Extract the (x, y) coordinate from the center of the cell holding the provided text.  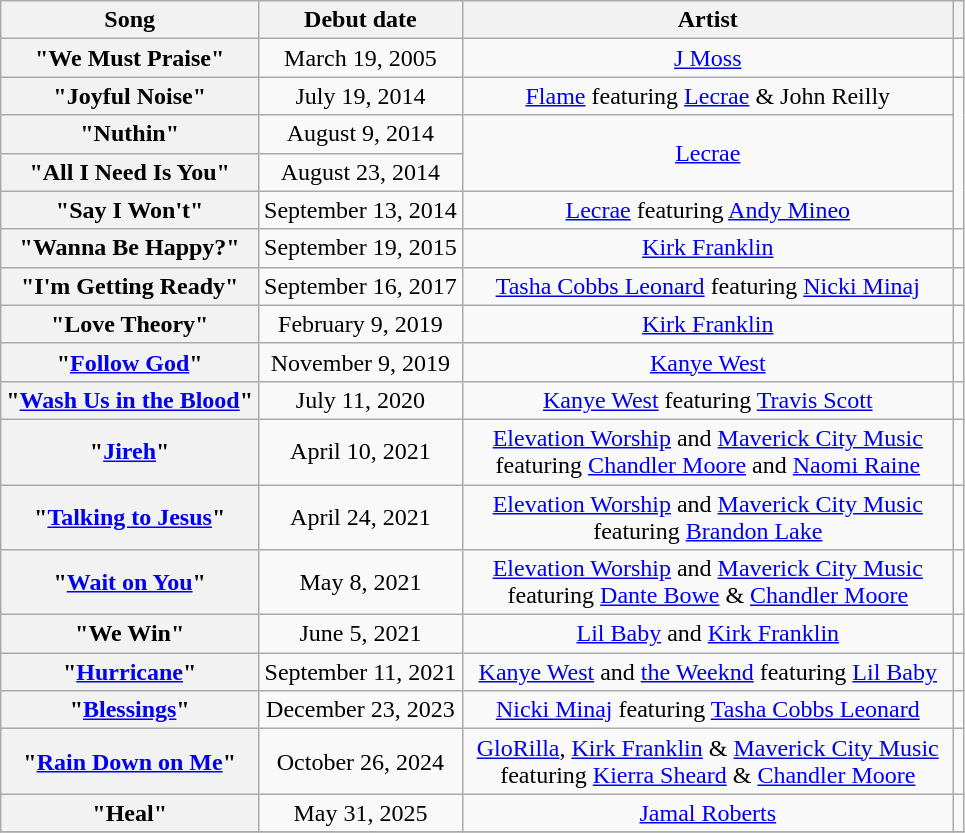
September 19, 2015 (361, 248)
Lecrae featuring Andy Mineo (708, 210)
April 24, 2021 (361, 516)
Elevation Worship and Maverick City Music featuring Dante Bowe & Chandler Moore (708, 582)
August 23, 2014 (361, 172)
"Say I Won't" (130, 210)
"Jireh" (130, 452)
October 26, 2024 (361, 762)
Jamal Roberts (708, 813)
GloRilla, Kirk Franklin & Maverick City Music featuring Kierra Sheard & Chandler Moore (708, 762)
"Blessings" (130, 710)
September 13, 2014 (361, 210)
May 31, 2025 (361, 813)
"Wash Us in the Blood" (130, 400)
"We Must Praise" (130, 58)
Flame featuring Lecrae & John Reilly (708, 96)
"Nuthin" (130, 134)
February 9, 2019 (361, 324)
"I'm Getting Ready" (130, 286)
"Heal" (130, 813)
September 11, 2021 (361, 672)
Lecrae (708, 153)
"Rain Down on Me" (130, 762)
"Hurricane" (130, 672)
March 19, 2005 (361, 58)
May 8, 2021 (361, 582)
"Love Theory" (130, 324)
Kanye West featuring Travis Scott (708, 400)
Elevation Worship and Maverick City Music featuring Brandon Lake (708, 516)
Kanye West (708, 362)
Nicki Minaj featuring Tasha Cobbs Leonard (708, 710)
"Follow God" (130, 362)
"Wait on You" (130, 582)
July 11, 2020 (361, 400)
Elevation Worship and Maverick City Music featuring Chandler Moore and Naomi Raine (708, 452)
"All I Need Is You" (130, 172)
"Joyful Noise" (130, 96)
Artist (708, 20)
November 9, 2019 (361, 362)
Kanye West and the Weeknd featuring Lil Baby (708, 672)
Song (130, 20)
September 16, 2017 (361, 286)
July 19, 2014 (361, 96)
J Moss (708, 58)
Lil Baby and Kirk Franklin (708, 634)
Debut date (361, 20)
Tasha Cobbs Leonard featuring Nicki Minaj (708, 286)
April 10, 2021 (361, 452)
August 9, 2014 (361, 134)
"Talking to Jesus" (130, 516)
"We Win" (130, 634)
June 5, 2021 (361, 634)
December 23, 2023 (361, 710)
"Wanna Be Happy?" (130, 248)
